Find where the given text appears and provide that cell's center as [x, y] coordinate. 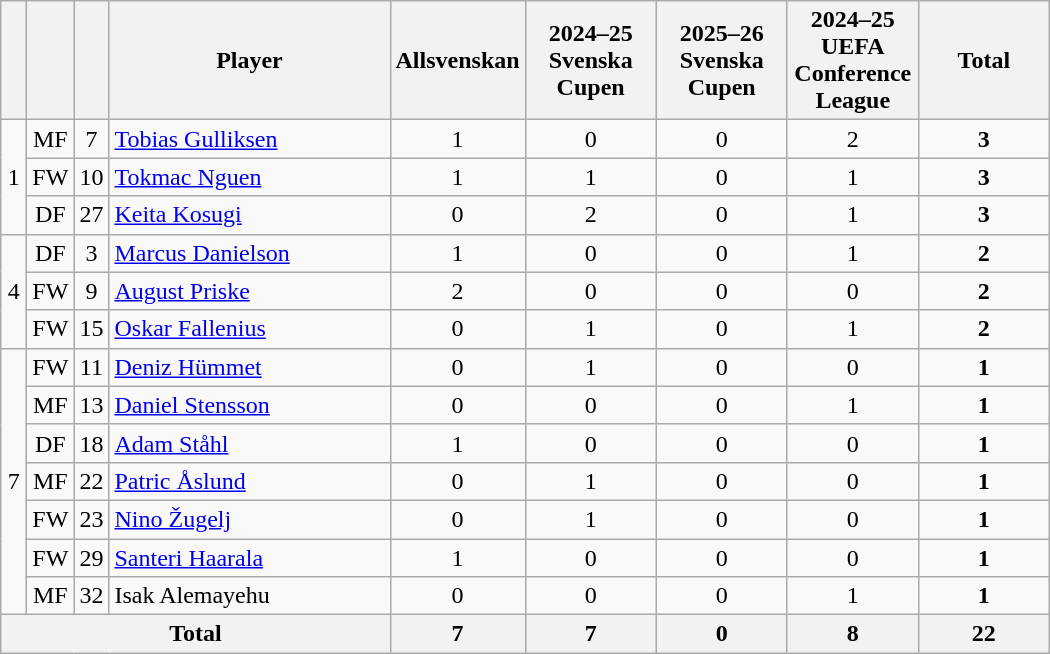
2024–25 Svenska Cupen [590, 60]
32 [92, 596]
Nino Žugelj [250, 519]
2024–25 UEFA Conference League [852, 60]
10 [92, 177]
23 [92, 519]
18 [92, 443]
Oskar Fallenius [250, 329]
August Priske [250, 291]
2025–26 Svenska Cupen [722, 60]
15 [92, 329]
11 [92, 367]
Adam Ståhl [250, 443]
27 [92, 215]
Patric Åslund [250, 481]
4 [14, 291]
29 [92, 557]
Santeri Haarala [250, 557]
Keita Kosugi [250, 215]
Allsvenskan [458, 60]
Marcus Danielson [250, 253]
Player [250, 60]
8 [852, 634]
9 [92, 291]
Tobias Gulliksen [250, 139]
Tokmac Nguen [250, 177]
Deniz Hümmet [250, 367]
Daniel Stensson [250, 405]
13 [92, 405]
Isak Alemayehu [250, 596]
